Detect which cell encompasses the target text, then output its (x, y) center coordinate. 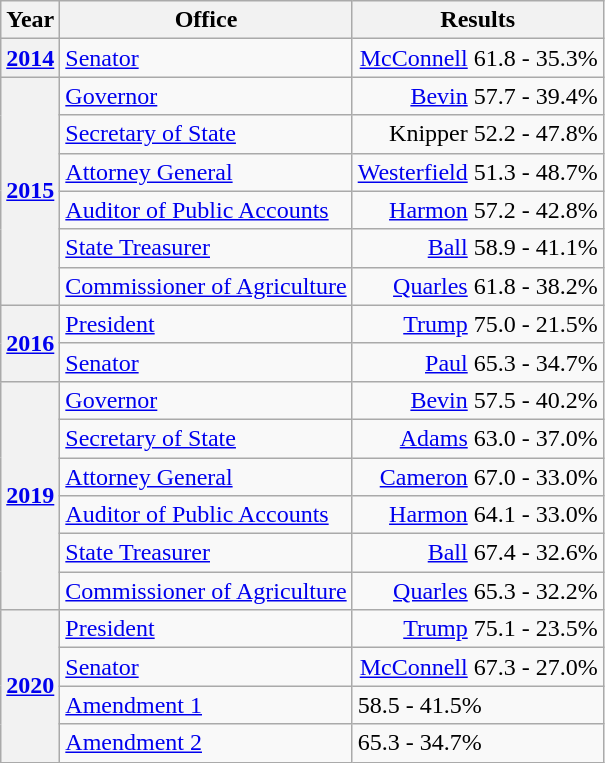
Year (30, 20)
Harmon 64.1 - 33.0% (478, 515)
2016 (30, 343)
Quarles 61.8 - 38.2% (478, 286)
2020 (30, 686)
Trump 75.1 - 23.5% (478, 629)
Adams 63.0 - 37.0% (478, 438)
Office (206, 20)
2015 (30, 191)
2014 (30, 58)
Trump 75.0 - 21.5% (478, 324)
Amendment 2 (206, 743)
Bevin 57.7 - 39.4% (478, 96)
Ball 58.9 - 41.1% (478, 248)
58.5 - 41.5% (478, 705)
Knipper 52.2 - 47.8% (478, 134)
Amendment 1 (206, 705)
Quarles 65.3 - 32.2% (478, 591)
Bevin 57.5 - 40.2% (478, 400)
Results (478, 20)
Paul 65.3 - 34.7% (478, 362)
McConnell 61.8 - 35.3% (478, 58)
65.3 - 34.7% (478, 743)
Harmon 57.2 - 42.8% (478, 210)
Westerfield 51.3 - 48.7% (478, 172)
2019 (30, 495)
McConnell 67.3 - 27.0% (478, 667)
Cameron 67.0 - 33.0% (478, 477)
Ball 67.4 - 32.6% (478, 553)
